Locate the cell with the specified text and output its (x, y) center coordinate. 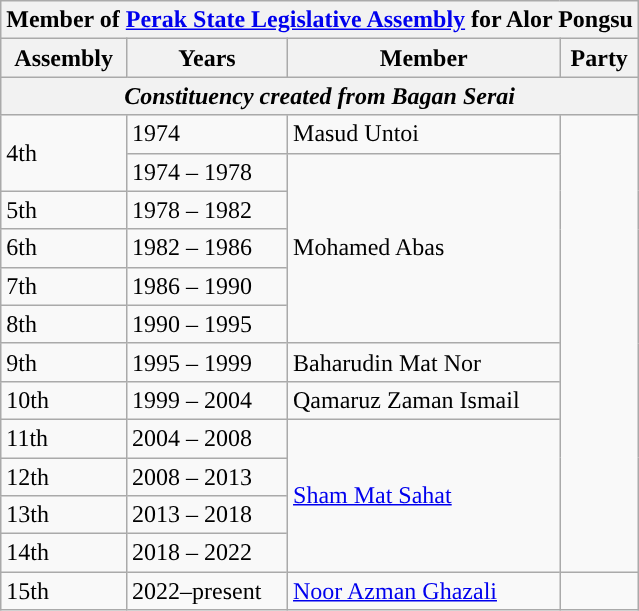
1974 – 1978 (208, 172)
Masud Untoi (424, 134)
Qamaruz Zaman Ismail (424, 400)
1982 – 1986 (208, 248)
7th (64, 286)
6th (64, 248)
15th (64, 591)
Noor Azman Ghazali (424, 591)
Baharudin Mat Nor (424, 362)
5th (64, 210)
1986 – 1990 (208, 286)
2008 – 2013 (208, 477)
14th (64, 553)
1999 – 2004 (208, 400)
4th (64, 153)
1978 – 1982 (208, 210)
Sham Mat Sahat (424, 495)
Years (208, 58)
1990 – 1995 (208, 324)
1995 – 1999 (208, 362)
2018 – 2022 (208, 553)
9th (64, 362)
Party (599, 58)
10th (64, 400)
12th (64, 477)
Assembly (64, 58)
1974 (208, 134)
Constituency created from Bagan Serai (320, 96)
Mohamed Abas (424, 248)
2013 – 2018 (208, 515)
Member of Perak State Legislative Assembly for Alor Pongsu (320, 20)
2004 – 2008 (208, 438)
2022–present (208, 591)
Member (424, 58)
13th (64, 515)
11th (64, 438)
8th (64, 324)
